Determine the [x, y] coordinate at the center of the cell enclosing the given text.  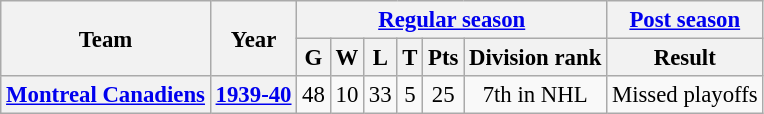
Result [685, 58]
Year [254, 38]
Montreal Canadiens [106, 95]
G [314, 58]
L [380, 58]
10 [346, 95]
Division rank [536, 58]
Missed playoffs [685, 95]
T [410, 58]
25 [444, 95]
Post season [685, 20]
33 [380, 95]
7th in NHL [536, 95]
5 [410, 95]
Team [106, 38]
Regular season [452, 20]
48 [314, 95]
W [346, 58]
1939-40 [254, 95]
Pts [444, 58]
